Search for the cell housing the specified text and yield its (x, y) center coordinate. 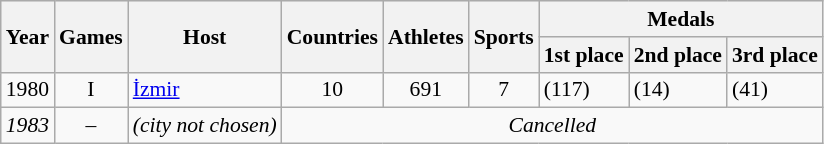
I (91, 90)
(41) (775, 90)
1st place (584, 55)
Athletes (426, 36)
691 (426, 90)
Games (91, 36)
1983 (28, 126)
(117) (584, 90)
Year (28, 36)
10 (332, 90)
1980 (28, 90)
Medals (681, 19)
Cancelled (552, 126)
İzmir (205, 90)
7 (504, 90)
– (91, 126)
Countries (332, 36)
(city not chosen) (205, 126)
Host (205, 36)
2nd place (678, 55)
(14) (678, 90)
3rd place (775, 55)
Sports (504, 36)
